From the cell containing the given text, extract its center point as [X, Y] coordinate. 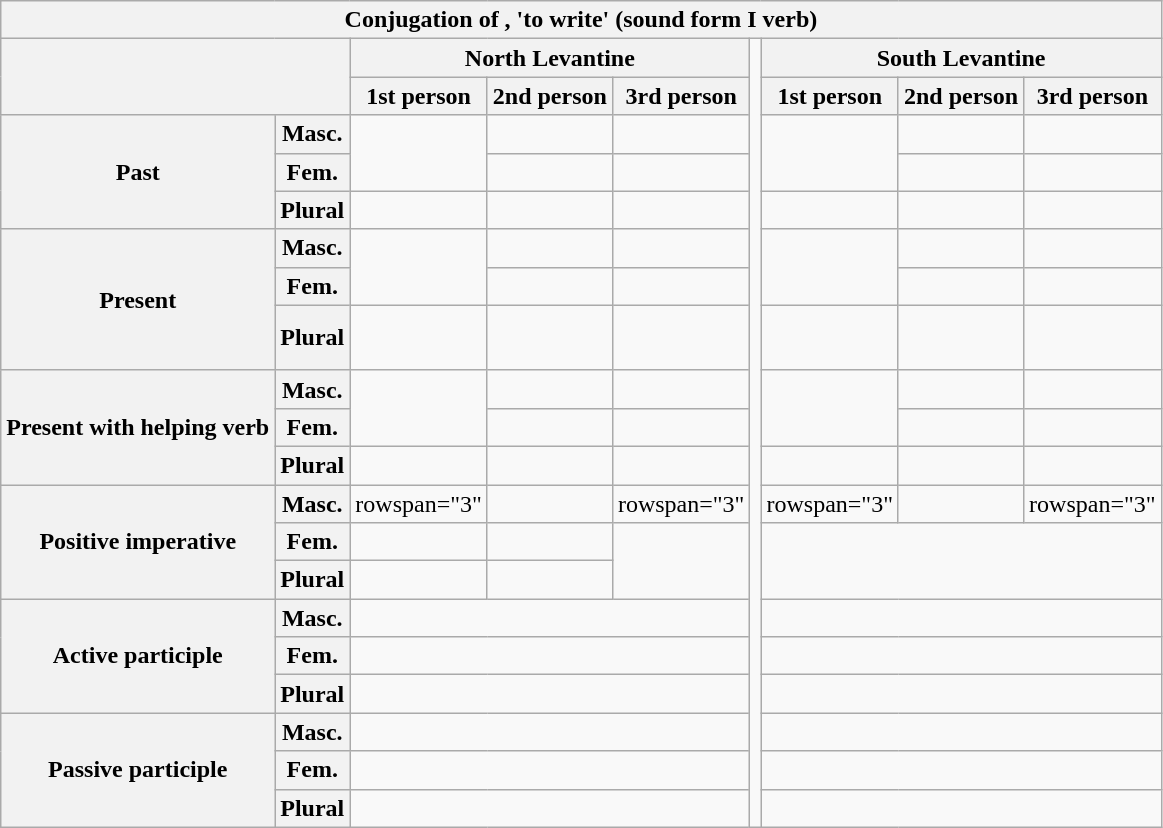
Past [138, 172]
North Levantine [550, 58]
Positive imperative [138, 541]
Active participle [138, 656]
Present [138, 300]
Passive participle [138, 770]
Present with helping verb [138, 427]
Conjugation of , 'to write' (sound form I verb) [581, 20]
South Levantine [961, 58]
